Search for the cell housing the specified text and yield its (x, y) center coordinate. 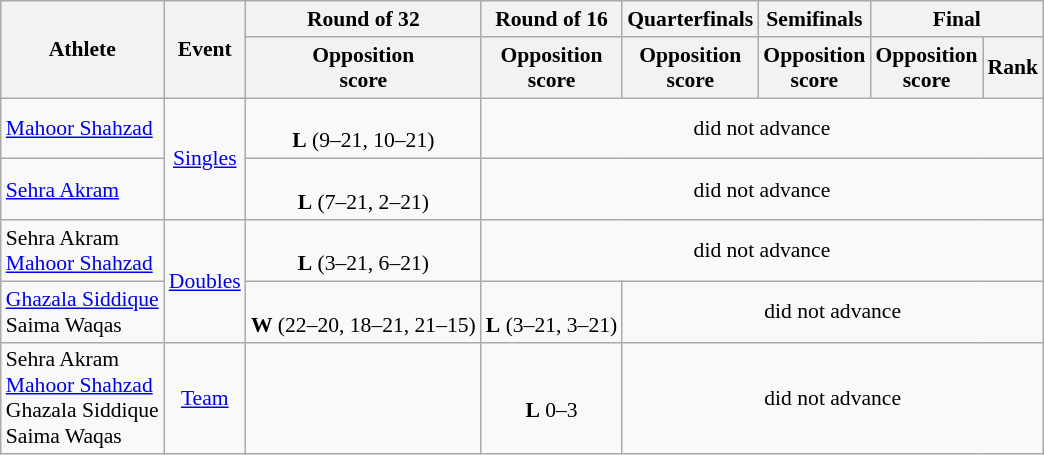
L (7–21, 2–21) (364, 190)
Doubles (205, 281)
Round of 32 (364, 19)
Rank (1012, 68)
Quarterfinals (690, 19)
Sehra Akram (82, 190)
Final (956, 19)
Ghazala Siddique Saima Waqas (82, 312)
Semifinals (814, 19)
L (3–21, 6–21) (364, 250)
L (3–21, 3–21) (552, 312)
Round of 16 (552, 19)
Event (205, 50)
Team (205, 398)
Athlete (82, 50)
Sehra Akram Mahoor Shahzad (82, 250)
Mahoor Shahzad (82, 128)
Sehra Akram Mahoor Shahzad Ghazala Siddique Saima Waqas (82, 398)
L (9–21, 10–21) (364, 128)
L 0–3 (552, 398)
Singles (205, 159)
W (22–20, 18–21, 21–15) (364, 312)
